Locate the cell with the specified text and output its (x, y) center coordinate. 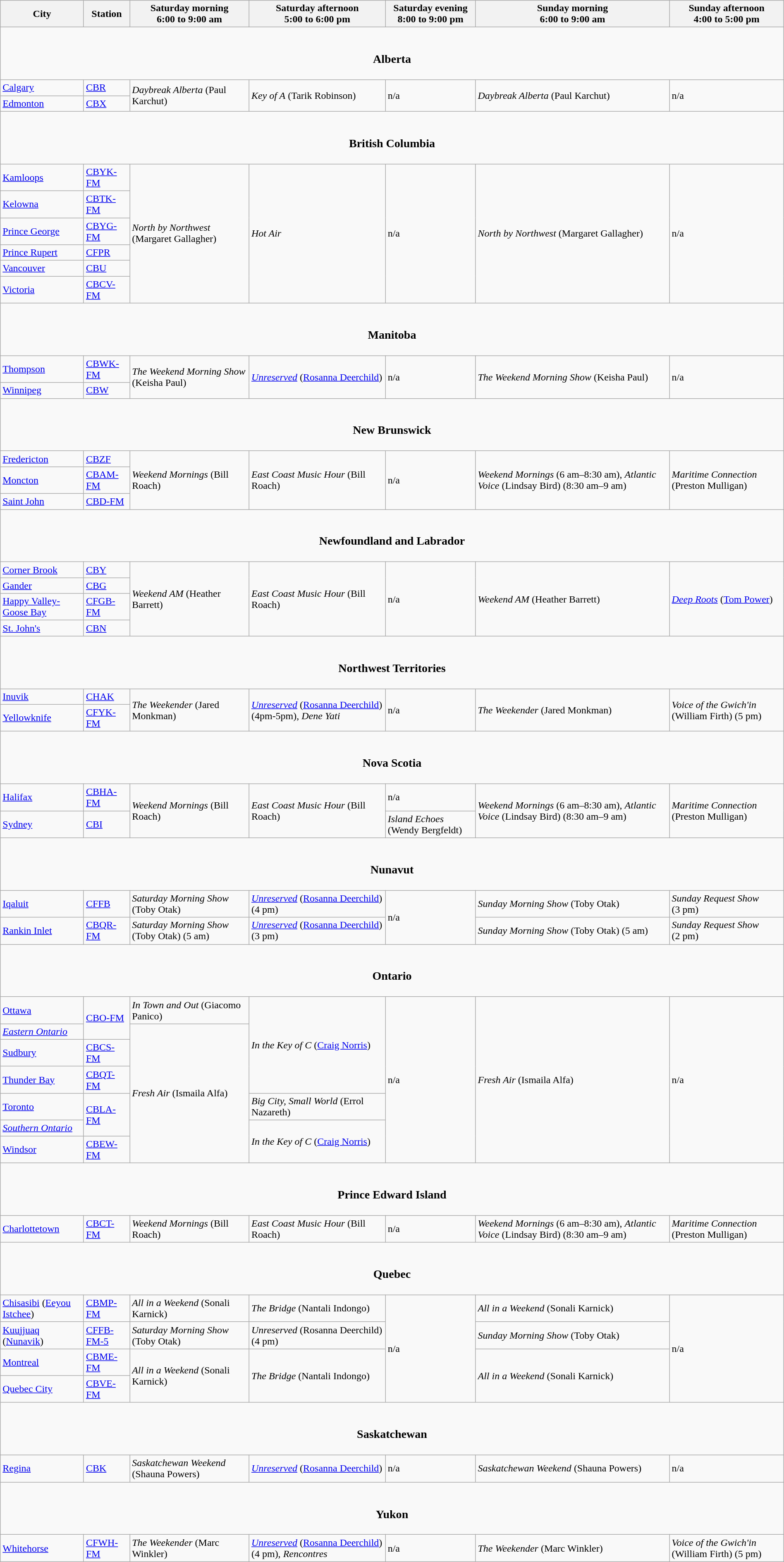
City (42, 14)
Gander (42, 586)
Sudbury (42, 1053)
CHAK (107, 696)
Prince Rupert (42, 253)
Happy Valley-Goose Bay (42, 607)
British Columbia (392, 137)
CBVE-FM (107, 1389)
Manitoba (392, 329)
Saturday evening8:00 to 9:00 pm (430, 14)
Ontario (392, 970)
Inuvik (42, 696)
CBHA-FM (107, 797)
Ottawa (42, 1010)
CBQT-FM (107, 1079)
CFPR (107, 253)
Rankin Inlet (42, 931)
CBG (107, 586)
Yellowknife (42, 718)
CBI (107, 825)
Southern Ontario (42, 1128)
Kelowna (42, 204)
Quebec City (42, 1389)
Saskatchewan (392, 1428)
Regina (42, 1469)
CBN (107, 628)
Sydney (42, 825)
Saint John (42, 501)
Corner Brook (42, 570)
Iqaluit (42, 904)
Unreserved (Rosanna Deerchild) (3 pm) (317, 931)
Chisasibi (Eeyou Istchee) (42, 1308)
CFFB-FM-5 (107, 1335)
CBO-FM (107, 1018)
Nova Scotia (392, 758)
CBYG-FM (107, 231)
Island Echoes (Wendy Bergfeldt) (430, 825)
Halifax (42, 797)
New Brunswick (392, 424)
CFGB-FM (107, 607)
CBME-FM (107, 1362)
Yukon (392, 1509)
Saturday afternoon5:00 to 6:00 pm (317, 14)
Newfoundland and Labrador (392, 536)
Deep Roots (Tom Power) (727, 599)
Thunder Bay (42, 1079)
Northwest Territories (392, 663)
Saturday morning6:00 to 9:00 am (189, 14)
Unreserved (Rosanna Deerchild) (4 pm), Rencontres (317, 1548)
CBX (107, 103)
CBMP-FM (107, 1308)
Edmonton (42, 103)
Prince Edward Island (392, 1189)
CBQR-FM (107, 931)
Fredericton (42, 459)
CBWK-FM (107, 369)
Windsor (42, 1150)
Sunday Morning Show (Toby Otak) (5 am) (572, 931)
Charlottetown (42, 1229)
Montreal (42, 1362)
Kuujjuaq (Nunavik) (42, 1335)
Sunday morning6:00 to 9:00 am (572, 14)
Calgary (42, 88)
Thompson (42, 369)
Kamloops (42, 177)
CBY (107, 570)
CBD-FM (107, 501)
CBTK-FM (107, 204)
Saturday Morning Show (Toby Otak) (5 am) (189, 931)
Unreserved (Rosanna Deerchild) (4pm-5pm), Dene Yati (317, 710)
CBEW-FM (107, 1150)
Toronto (42, 1107)
CFFB (107, 904)
CFWH-FM (107, 1548)
Prince George (42, 231)
In Town and Out (Giacomo Panico) (189, 1010)
Hot Air (317, 233)
Whitehorse (42, 1548)
Vancouver (42, 268)
Sunday Request Show (3 pm) (727, 904)
Victoria (42, 289)
Alberta (392, 54)
CBLA-FM (107, 1114)
CBZF (107, 459)
CBU (107, 268)
Big City, Small World (Errol Nazareth) (317, 1107)
Sunday Request Show (2 pm) (727, 931)
Sunday afternoon4:00 to 5:00 pm (727, 14)
Eastern Ontario (42, 1031)
Quebec (392, 1269)
CBYK-FM (107, 177)
St. John's (42, 628)
CBW (107, 390)
Nunavut (392, 864)
Winnipeg (42, 390)
CFYK-FM (107, 718)
CBCT-FM (107, 1229)
CBR (107, 88)
Moncton (42, 480)
CBAM-FM (107, 480)
CBCV-FM (107, 289)
CBK (107, 1469)
Key of A (Tarik Robinson) (317, 96)
Station (107, 14)
CBCS-FM (107, 1053)
